Search for the cell housing the specified text and yield its (X, Y) center coordinate. 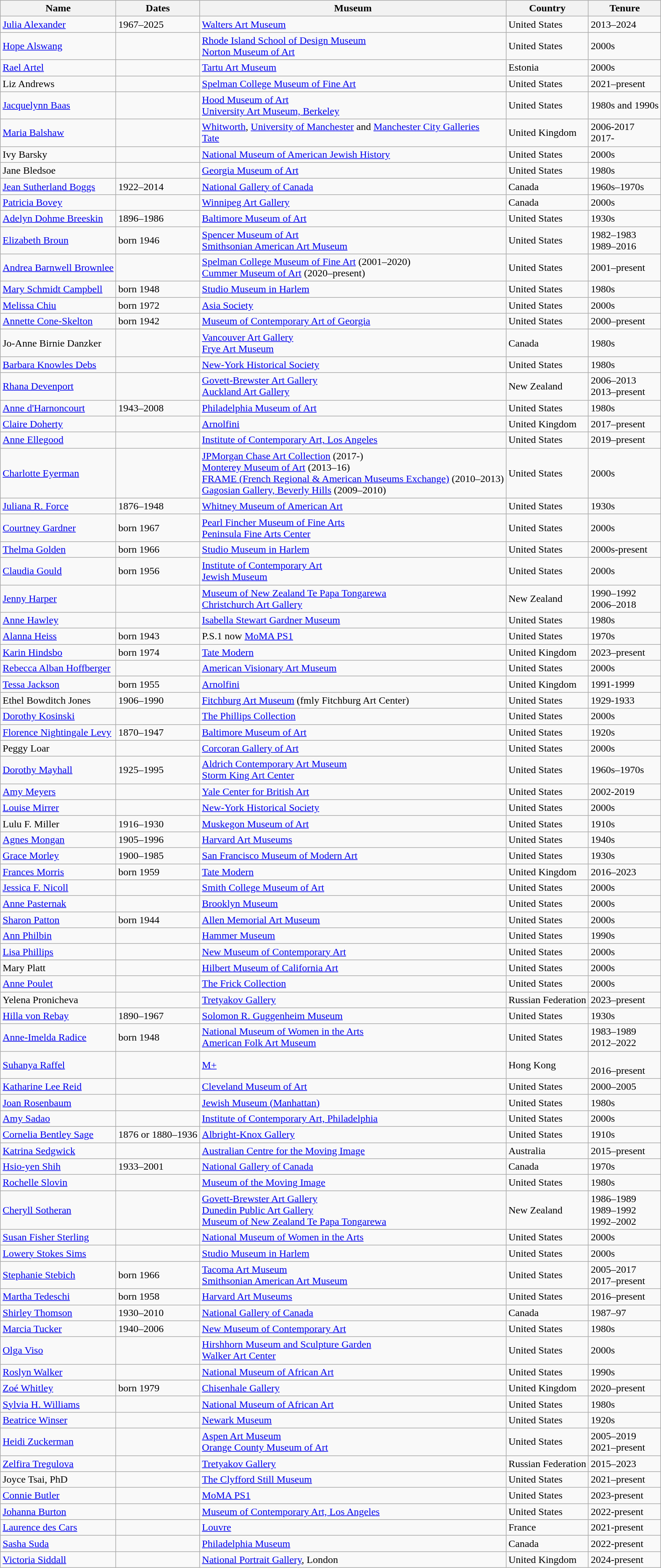
Albright-Knox Gallery (353, 1134)
Philadelphia Museum of Art (353, 408)
Yelena Pronicheva (58, 1000)
Spelman College Museum of Fine Art (2001–2020)Cummer Museum of Art (2020–present) (353, 268)
Andrea Barnwell Brownlee (58, 268)
Sylvia H. Williams (58, 1404)
Solomon R. Guggenheim Museum (353, 1016)
Lulu F. Miller (58, 824)
2023-present (624, 1496)
Rochelle Slovin (58, 1183)
Australia (547, 1150)
2006-20172017- (624, 133)
1940–2006 (158, 1329)
Olga Viso (58, 1350)
1876–1948 (158, 506)
1890–1967 (158, 1016)
Hsio-yen Shih (58, 1167)
Museum of New Zealand Te Papa Tongarewa Christchurch Art Gallery (353, 598)
1967–2025 (158, 24)
1943–2008 (158, 408)
Thelma Golden (58, 549)
2015–2023 (624, 1463)
Roslyn Walker (58, 1372)
Corcoran Gallery of Art (353, 748)
1930–2010 (158, 1313)
Amy Meyers (58, 792)
Cheryll Sotheran (58, 1210)
American Visionary Art Museum (353, 668)
Beatrice Winser (58, 1420)
Hilbert Museum of California Art (353, 968)
Courtney Gardner (58, 527)
born 1979 (158, 1388)
Tacoma Art MuseumSmithsonian American Art Museum (353, 1275)
Hope Alswang (58, 46)
P.S.1 now MoMA PS1 (353, 636)
National Museum of American Jewish History (353, 154)
Grace Morley (58, 856)
Institute of Contemporary Art, Philadelphia (353, 1118)
Martha Tedeschi (58, 1297)
2020–present (624, 1388)
Hirshhorn Museum and Sculpture Garden Walker Art Center (353, 1350)
2000s-present (624, 549)
Rael Artel (58, 68)
The Clyfford Still Museum (353, 1480)
Victoria Siddall (58, 1560)
Mary Platt (58, 968)
1876 or 1880–1936 (158, 1134)
2016–2023 (624, 872)
Institute of Contemporary Art, Los Angeles (353, 440)
Hong Kong (547, 1065)
M+ (353, 1065)
1925–1995 (158, 770)
Joyce Tsai, PhD (58, 1480)
Karin Hindsbo (58, 652)
Connie Butler (58, 1496)
Isabella Stewart Gardner Museum (353, 620)
Philadelphia Museum (353, 1544)
born 1958 (158, 1297)
Liz Andrews (58, 84)
Cornelia Bentley Sage (58, 1134)
Sharon Patton (58, 920)
Tessa Jackson (58, 684)
Govett-Brewster Art Gallery Auckland Art Gallery (353, 386)
Joan Rosenbaum (58, 1102)
Fitchburg Art Museum (fmly Fitchburg Art Center) (353, 700)
Anne Pasternak (58, 904)
born 1972 (158, 305)
2005–20172017–present (624, 1275)
Smith College Museum of Art (353, 888)
Susan Fisher Sterling (58, 1237)
1940s (624, 840)
2019–present (624, 440)
2017–present (624, 424)
Asia Society (353, 305)
Sasha Suda (58, 1544)
born 1942 (158, 321)
Cleveland Museum of Art (353, 1086)
Spencer Museum of ArtSmithsonian American Art Museum (353, 240)
Georgia Museum of Art (353, 170)
Chisenhale Gallery (353, 1388)
Maria Balshaw (58, 133)
1982–19831989–2016 (624, 240)
born 1955 (158, 684)
Louvre (353, 1528)
Museum of the Moving Image (353, 1183)
Laurence des Cars (58, 1528)
Zelfira Tregulova (58, 1463)
Katrina Sedgwick (58, 1150)
Tartu Art Museum (353, 68)
Lisa Phillips (58, 952)
Suhanya Raffel (58, 1065)
Mary Schmidt Campbell (58, 289)
1986–1989 1989–1992 1992–2002 (624, 1210)
Govett-Brewster Art Gallery Dunedin Public Art Gallery Museum of New Zealand Te Papa Tongarewa (353, 1210)
Barbara Knowles Debs (58, 365)
1933–2001 (158, 1167)
Adelyn Dohme Breeskin (58, 218)
Anne Hawley (58, 620)
Jewish Museum (Manhattan) (353, 1102)
1900–1985 (158, 856)
Jenny Harper (58, 598)
Amy Sadao (58, 1118)
Jacquelynn Baas (58, 105)
Museum of Contemporary Art, Los Angeles (353, 1512)
Jessica F. Nicoll (58, 888)
born 1956 (158, 571)
2024-present (624, 1560)
Alanna Heiss (58, 636)
Tenure (624, 8)
Muskegon Museum of Art (353, 824)
Jane Bledsoe (58, 170)
2015–present (624, 1150)
1870–1947 (158, 732)
1983–19892012–2022 (624, 1037)
Jo-Anne Birnie Danzker (58, 343)
National Portrait Gallery, London (353, 1560)
2000–present (624, 321)
born 1974 (158, 652)
Australian Centre for the Moving Image (353, 1150)
born 1967 (158, 527)
Shirley Thomson (58, 1313)
Rhode Island School of Design MuseumNorton Museum of Art (353, 46)
Museum of Contemporary Art of Georgia (353, 321)
Charlotte Eyerman (58, 473)
The Frick Collection (353, 984)
Estonia (547, 68)
1987–97 (624, 1313)
Jean Sutherland Boggs (58, 186)
Ethel Bowditch Jones (58, 700)
Patricia Bovey (58, 202)
Lowery Stokes Sims (58, 1253)
Juliana R. Force (58, 506)
Museum (353, 8)
The Phillips Collection (353, 716)
Whitworth, University of Manchester and Manchester City Galleries Tate (353, 133)
Aldrich Contemporary Art Museum Storm King Art Center (353, 770)
1922–2014 (158, 186)
Anne-Imelda Radice (58, 1037)
1991-1999 (624, 684)
MoMA PS1 (353, 1496)
1905–1996 (158, 840)
France (547, 1528)
1906–1990 (158, 700)
Walters Art Museum (353, 24)
Winnipeg Art Gallery (353, 202)
2001–present (624, 268)
Agnes Mongan (58, 840)
Anne Poulet (58, 984)
Dates (158, 8)
National Museum of Women in the Arts (353, 1237)
Rhana Devenport (58, 386)
Stephanie Stebich (58, 1275)
Julia Alexander (58, 24)
1896–1986 (158, 218)
born 1946 (158, 240)
Hood Museum of Art University Art Museum, Berkeley (353, 105)
Hilla von Rebay (58, 1016)
Ivy Barsky (58, 154)
Claire Doherty (58, 424)
Allen Memorial Art Museum (353, 920)
Ann Philbin (58, 936)
Louise Mirrer (58, 808)
1980s and 1990s (624, 105)
2021-present (624, 1528)
Melissa Chiu (58, 305)
2002-2019 (624, 792)
Frances Morris (58, 872)
Brooklyn Museum (353, 904)
Country (547, 8)
Johanna Burton (58, 1512)
National Museum of Women in the ArtsAmerican Folk Art Museum (353, 1037)
Whitney Museum of American Art (353, 506)
Rebecca Alban Hoffberger (58, 668)
born 1943 (158, 636)
Spelman College Museum of Fine Art (353, 84)
Hammer Museum (353, 936)
2005–20192021–present (624, 1442)
Zoé Whitley (58, 1388)
Institute of Contemporary Art Jewish Museum (353, 571)
Vancouver Art Gallery Frye Art Museum (353, 343)
Katharine Lee Reid (58, 1086)
Marcia Tucker (58, 1329)
Yale Center for British Art (353, 792)
1990–1992 2006–2018 (624, 598)
1929-1933 (624, 700)
2000–2005 (624, 1086)
Elizabeth Broun (58, 240)
born 1959 (158, 872)
1916–1930 (158, 824)
Anne Ellegood (58, 440)
2006–2013 2013–present (624, 386)
2013–2024 (624, 24)
born 1944 (158, 920)
Florence Nightingale Levy (58, 732)
Aspen Art MuseumOrange County Museum of Art (353, 1442)
Anne d'Harnoncourt (58, 408)
Heidi Zuckerman (58, 1442)
Name (58, 8)
Newark Museum (353, 1420)
San Francisco Museum of Modern Art (353, 856)
Peggy Loar (58, 748)
Dorothy Kosinski (58, 716)
Pearl Fincher Museum of Fine Arts Peninsula Fine Arts Center (353, 527)
Annette Cone-Skelton (58, 321)
Dorothy Mayhall (58, 770)
Claudia Gould (58, 571)
